Extract the (x, y) coordinate from the center of the cell holding the provided text.  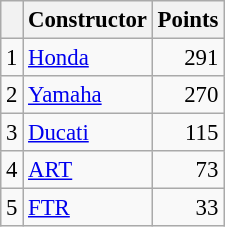
Honda (88, 58)
ART (88, 170)
33 (188, 208)
Yamaha (88, 95)
2 (12, 95)
Constructor (88, 20)
5 (12, 208)
270 (188, 95)
3 (12, 133)
73 (188, 170)
Points (188, 20)
Ducati (88, 133)
4 (12, 170)
FTR (88, 208)
291 (188, 58)
1 (12, 58)
115 (188, 133)
